Capture the cell that displays the provided text and extract its [x, y] central coordinate. 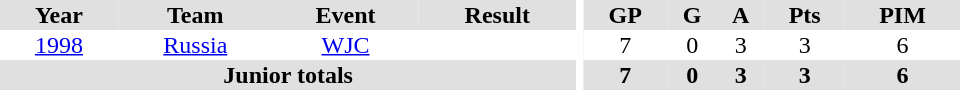
WJC [346, 45]
Russia [196, 45]
1998 [59, 45]
Year [59, 15]
Team [196, 15]
G [692, 15]
Pts [804, 15]
Junior totals [288, 75]
PIM [902, 15]
Result [497, 15]
A [740, 15]
Event [346, 15]
GP [625, 15]
